Provide the [x, y] coordinate of the cell's center where the given text is located.  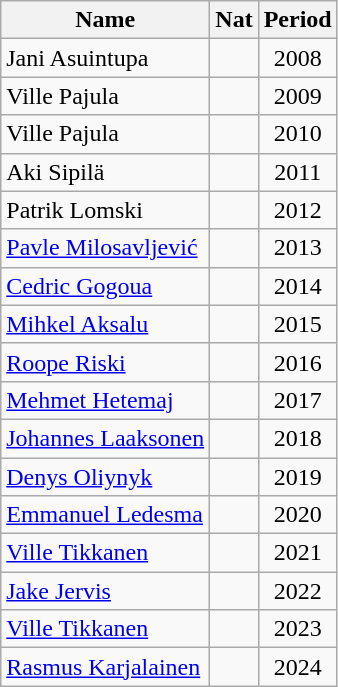
2023 [298, 629]
Mihkel Aksalu [106, 324]
Jani Asuintupa [106, 58]
Emmanuel Ledesma [106, 515]
2016 [298, 362]
Cedric Gogoua [106, 286]
Johannes Laaksonen [106, 438]
2014 [298, 286]
Name [106, 20]
2022 [298, 591]
2015 [298, 324]
Mehmet Hetemaj [106, 400]
2011 [298, 172]
Jake Jervis [106, 591]
Pavle Milosavljević [106, 248]
2009 [298, 96]
2024 [298, 667]
Roope Riski [106, 362]
2019 [298, 477]
Denys Oliynyk [106, 477]
2008 [298, 58]
2021 [298, 553]
2020 [298, 515]
Period [298, 20]
Nat [234, 20]
Patrik Lomski [106, 210]
2012 [298, 210]
2017 [298, 400]
Rasmus Karjalainen [106, 667]
2013 [298, 248]
Aki Sipilä [106, 172]
2010 [298, 134]
2018 [298, 438]
